Extract the [x, y] coordinate from the center of the cell holding the provided text.  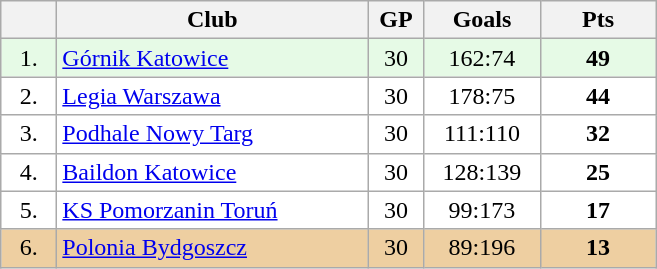
4. [29, 172]
178:75 [482, 96]
5. [29, 210]
32 [598, 134]
Goals [482, 20]
GP [396, 20]
162:74 [482, 58]
3. [29, 134]
2. [29, 96]
89:196 [482, 248]
49 [598, 58]
25 [598, 172]
111:110 [482, 134]
6. [29, 248]
17 [598, 210]
Baildon Katowice [212, 172]
Club [212, 20]
Pts [598, 20]
13 [598, 248]
Polonia Bydgoszcz [212, 248]
128:139 [482, 172]
1. [29, 58]
44 [598, 96]
99:173 [482, 210]
Podhale Nowy Targ [212, 134]
Górnik Katowice [212, 58]
KS Pomorzanin Toruń [212, 210]
Legia Warszawa [212, 96]
